Determine the [X, Y] coordinate at the center of the cell enclosing the given text.  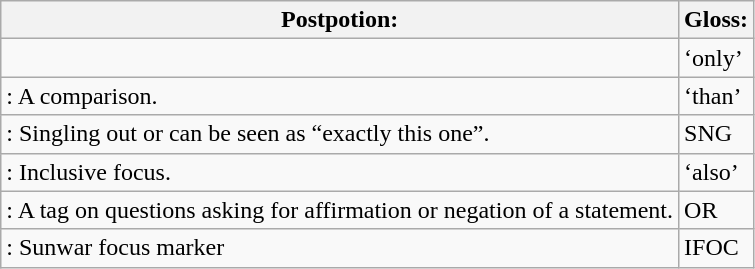
: A tag on questions asking for affirmation or negation of a statement. [340, 210]
: Singling out or can be seen as “exactly this one”. [340, 134]
SNG [716, 134]
Gloss: [716, 20]
: A comparison. [340, 96]
: Sunwar focus marker [340, 248]
Postpotion: [340, 20]
‘than’ [716, 96]
‘only’ [716, 58]
IFOC [716, 248]
OR [716, 210]
: Inclusive focus. [340, 172]
‘also’ [716, 172]
